Find where the given text appears and provide that cell's center as (x, y) coordinate. 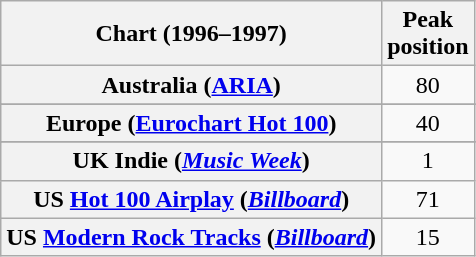
15 (428, 237)
40 (428, 123)
Europe (Eurochart Hot 100) (192, 123)
1 (428, 161)
71 (428, 199)
80 (428, 85)
Australia (ARIA) (192, 85)
Peakposition (428, 34)
UK Indie (Music Week) (192, 161)
US Modern Rock Tracks (Billboard) (192, 237)
US Hot 100 Airplay (Billboard) (192, 199)
Chart (1996–1997) (192, 34)
